Extract the [x, y] coordinate from the center of the cell holding the provided text.  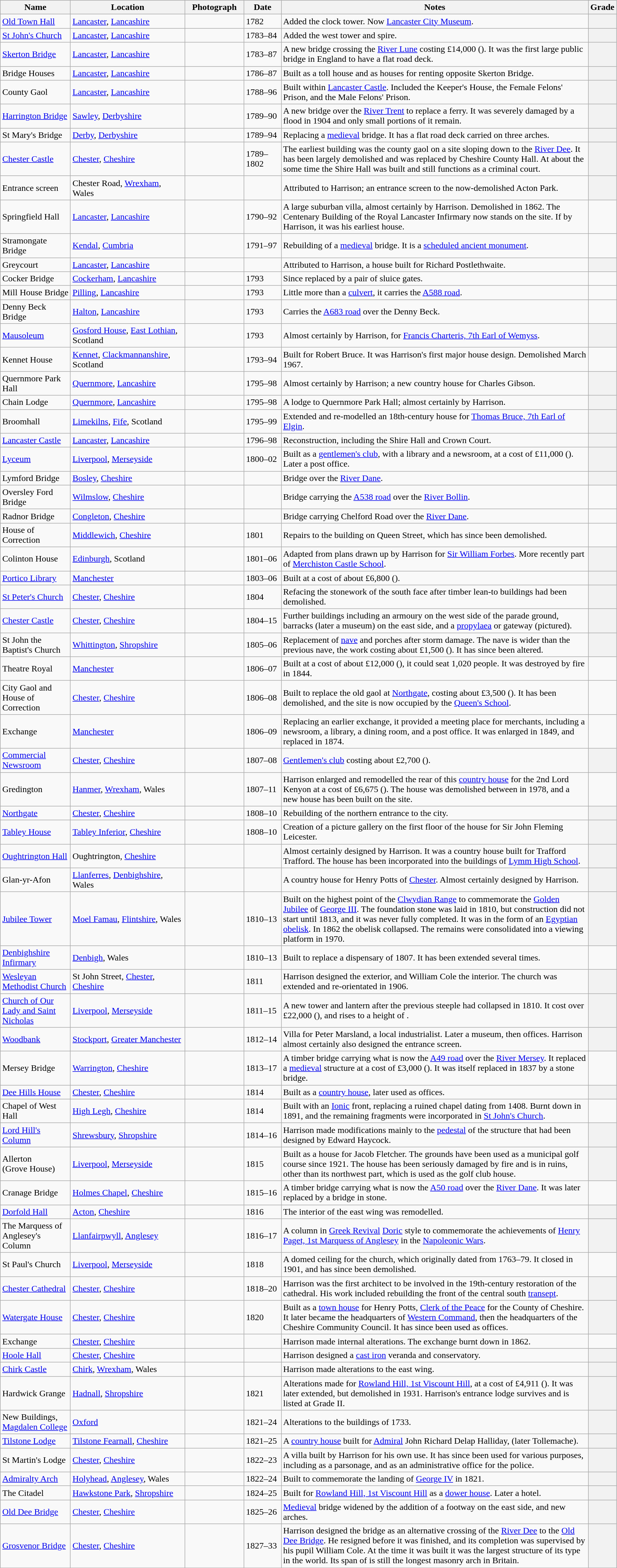
1791–97 [262, 246]
Denbighshire Infirmary [35, 958]
Creation of a picture gallery on the first floor of the house for Sir John Fleming Leicester. [435, 832]
Portico Library [35, 578]
Chester Cathedral [35, 1289]
House of Correction [35, 535]
1782 [262, 21]
Mill House Bridge [35, 293]
Kennet, Clackmannanshire, Scotland [128, 360]
1827–33 [262, 1546]
Cranage Bridge [35, 1193]
Chester Road, Wrexham, Wales [128, 188]
1813–17 [262, 1068]
Tilstone Lodge [35, 1441]
1811–15 [262, 1011]
1801–06 [262, 559]
Name [35, 7]
1807–08 [262, 760]
Gredington [35, 789]
Hadnall, Shropshire [128, 1393]
Bridge Houses [35, 73]
Tabley Inferior, Cheshire [128, 832]
Harrison made internal alterations. The exchange burnt down in 1862. [435, 1341]
1825–26 [262, 1512]
1815–16 [262, 1193]
Harrison made alterations to the east wing. [435, 1369]
Commercial Newsroom [35, 760]
1788–96 [262, 92]
Derby, Derbyshire [128, 135]
St Peter's Church [35, 597]
Colinton House [35, 559]
1786–87 [262, 73]
A timber bridge carrying what is now the A50 road over the River Dane. It was later replaced by a bridge in stone. [435, 1193]
Date [262, 7]
1821–24 [262, 1422]
Built at a cost of about £12,000 (), it could seat 1,020 people. It was destroyed by fire in 1844. [435, 669]
Refacing the stonework of the south face after timber lean-to buildings had been demolished. [435, 597]
Broomhall [35, 421]
Bridge carrying the A538 road over the River Bollin. [435, 497]
Added the west tower and spire. [435, 35]
Denbigh, Wales [128, 958]
Bridge carrying Chelford Road over the River Dane. [435, 516]
1818 [262, 1264]
A domed ceiling for the church, which originally dated from 1763–79. It closed in 1901, and has since been demolished. [435, 1264]
Holmes Chapel, Cheshire [128, 1193]
1796–98 [262, 440]
1804–15 [262, 621]
Dorfold Hall [35, 1212]
1789–90 [262, 116]
Lymford Bridge [35, 478]
Allerton(Grove House) [35, 1164]
Replacing a medieval bridge. It has a flat road deck carried on three arches. [435, 135]
Notes [435, 7]
1818–20 [262, 1289]
Lyceum [35, 459]
Attributed to Harrison, a house built for Richard Postlethwaite. [435, 264]
1816–17 [262, 1236]
Medieval bridge widened by the addition of a footway on the east side, and new arches. [435, 1512]
Grade [602, 7]
The Citadel [35, 1493]
1822–24 [262, 1479]
Built as a toll house and as houses for renting opposite Skerton Bridge. [435, 73]
Wilmslow, Cheshire [128, 497]
1789–1802 [262, 159]
St Paul's Church [35, 1264]
Llanfairpwyll, Anglesey [128, 1236]
1824–25 [262, 1493]
Location [128, 7]
1820 [262, 1317]
Bridge over the River Dane. [435, 478]
Photograph [215, 7]
Built for Robert Bruce. It was Harrison's first major house design. Demolished March 1967. [435, 360]
Oughtrington, Cheshire [128, 856]
Extended and re-modelled an 18th-century house for Thomas Bruce, 7th Earl of Elgin. [435, 421]
Built to replace a dispensary of 1807. It has been extended several times. [435, 958]
Greycourt [35, 264]
Whittington, Shropshire [128, 645]
St Mary's Bridge [35, 135]
City Gaol and House of Correction [35, 698]
1806–08 [262, 698]
St John's Church [35, 35]
Tabley House [35, 832]
Theatre Royal [35, 669]
Oughtrington Hall [35, 856]
Oxford [128, 1422]
1806–09 [262, 731]
Quernmore Park Hall [35, 383]
Mersey Bridge [35, 1068]
Hoole Hall [35, 1355]
Built within Lancaster Castle. Included the Keeper's House, the Female Felons' Prison, and the Male Felons' Prison. [435, 92]
Gentlemen's club costing about £2,700 (). [435, 760]
Built at a cost of about £6,800 (). [435, 578]
Built as a gentlemen's club, with a library and a newsroom, at a cost of £11,000 (). Later a post office. [435, 459]
Chirk, Wrexham, Wales [128, 1369]
1811 [262, 981]
A new bridge over the River Trent to replace a ferry. It was severely damaged by a flood in 1904 and only small portions of it remain. [435, 116]
Chirk Castle [35, 1369]
1807–11 [262, 789]
A country house built for Admiral John Richard Delap Halliday, (later Tollemache). [435, 1441]
Repairs to the building on Queen Street, which has since been demolished. [435, 535]
Northgate [35, 813]
Admiralty Arch [35, 1479]
The Marquess of Anglesey's Column [35, 1236]
Chapel of West Hall [35, 1111]
Dee Hills House [35, 1092]
Jubilee Tower [35, 919]
Pilling, Lancashire [128, 293]
Church of Our Lady and Saint Nicholas [35, 1011]
1790–92 [262, 217]
Moel Famau, Flintshire, Wales [128, 919]
1793–94 [262, 360]
A country house for Henry Potts of Chester. Almost certainly designed by Harrison. [435, 880]
1801 [262, 535]
Hawkstone Park, Shropshire [128, 1493]
Cocker Bridge [35, 279]
Warrington, Cheshire [128, 1068]
1806–07 [262, 669]
Woodbank [35, 1039]
Bosley, Cheshire [128, 478]
1821–25 [262, 1441]
Hanmer, Wrexham, Wales [128, 789]
1783–84 [262, 35]
Old Dee Bridge [35, 1512]
Rebuilding of a medieval bridge. It is a scheduled ancient monument. [435, 246]
1816 [262, 1212]
Springfield Hall [35, 217]
A column in Greek Revival Doric style to commemorate the achievements of Henry Paget, 1st Marquess of Anglesey in the Napoleonic Wars. [435, 1236]
1795–99 [262, 421]
Almost certainly by Harrison, for Francis Charteris, 7th Earl of Wemyss. [435, 335]
Attributed to Harrison; an entrance screen to the now-demolished Acton Park. [435, 188]
Built as a country house, later used as offices. [435, 1092]
Since replaced by a pair of sluice gates. [435, 279]
St John Street, Chester, Cheshire [128, 981]
1805–06 [262, 645]
Built to commemorate the landing of George IV in 1821. [435, 1479]
A lodge to Quernmore Park Hall; almost certainly by Harrison. [435, 402]
Kennet House [35, 360]
A new tower and lantern after the previous steeple had collapsed in 1810. It cost over £22,000 (), and rises to a height of . [435, 1011]
Harrington Bridge [35, 116]
1803–06 [262, 578]
Kendal, Cumbria [128, 246]
Reconstruction, including the Shire Hall and Crown Court. [435, 440]
Cockerham, Lancashire [128, 279]
High Legh, Cheshire [128, 1111]
Little more than a culvert, it carries the A588 road. [435, 293]
Lancaster Castle [35, 440]
Mausoleum [35, 335]
Edinburgh, Scotland [128, 559]
1821 [262, 1393]
1812–14 [262, 1039]
Wesleyan Methodist Church [35, 981]
Built to replace the old gaol at Northgate, costing about £3,500 (). It has been demolished, and the site is now occupied by the Queen's School. [435, 698]
Villa for Peter Marsland, a local industrialist. Later a museum, then offices. Harrison almost certainly also designed the entrance screen. [435, 1039]
Glan-yr-Afon [35, 880]
Harrison designed a cast iron veranda and conservatory. [435, 1355]
Denny Beck Bridge [35, 312]
1815 [262, 1164]
Carries the A683 road over the Denny Beck. [435, 312]
Entrance screen [35, 188]
Congleton, Cheshire [128, 516]
Added the clock tower. Now Lancaster City Museum. [435, 21]
Lord Hill's Column [35, 1135]
Watergate House [35, 1317]
Tilstone Fearnall, Cheshire [128, 1441]
Stramongate Bridge [35, 246]
Adapted from plans drawn up by Harrison for Sir William Forbes. More recently part of Merchiston Castle School. [435, 559]
Skerton Bridge [35, 54]
Rebuilding of the northern entrance to the city. [435, 813]
Llanferres, Denbighshire, Wales [128, 880]
1800–02 [262, 459]
New Buildings, Magdalen College [35, 1422]
Halton, Lancashire [128, 312]
County Gaol [35, 92]
1783–87 [262, 54]
Harrison made modifications mainly to the pedestal of the structure that had been designed by Edward Haycock. [435, 1135]
Radnor Bridge [35, 516]
Chain Lodge [35, 402]
Almost certainly by Harrison; a new country house for Charles Gibson. [435, 383]
Gosford House, East Lothian, Scotland [128, 335]
Alterations to the buildings of 1733. [435, 1422]
1804 [262, 597]
Grosvenor Bridge [35, 1546]
Harrison designed the exterior, and William Cole the interior. The church was extended and re-orientated in 1906. [435, 981]
Holyhead, Anglesey, Wales [128, 1479]
Limekilns, Fife, Scotland [128, 421]
Oversley Ford Bridge [35, 497]
1789–94 [262, 135]
Shrewsbury, Shropshire [128, 1135]
Middlewich, Cheshire [128, 535]
1814–16 [262, 1135]
St Martin's Lodge [35, 1460]
A new bridge crossing the River Lune costing £14,000 (). It was the first large public bridge in England to have a flat road deck. [435, 54]
1822–23 [262, 1460]
Sawley, Derbyshire [128, 116]
The interior of the east wing was remodelled. [435, 1212]
Built for Rowland Hill, 1st Viscount Hill as a dower house. Later a hotel. [435, 1493]
St John the Baptist's Church [35, 645]
Hardwick Grange [35, 1393]
Acton, Cheshire [128, 1212]
Stockport, Greater Manchester [128, 1039]
Old Town Hall [35, 21]
